Extract the (x, y) coordinate from the center of the cell holding the provided text.  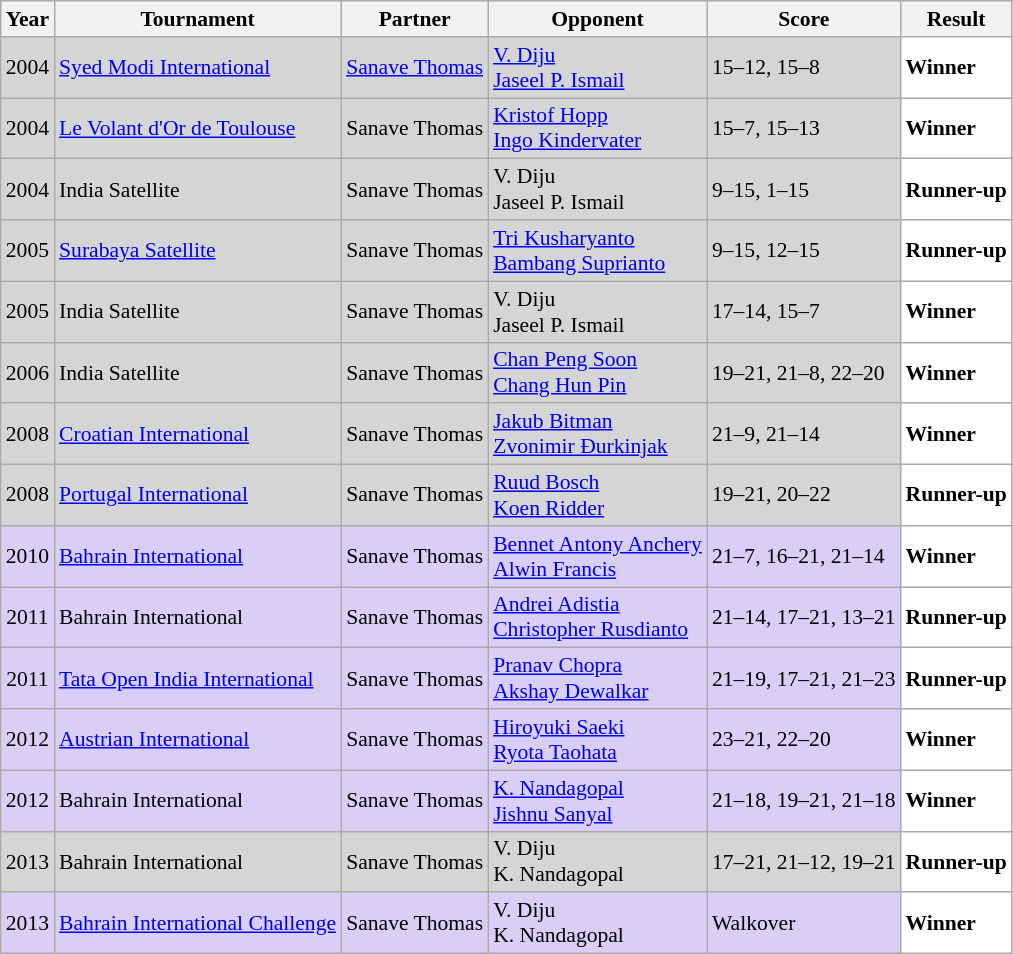
Tournament (198, 19)
Croatian International (198, 434)
17–14, 15–7 (804, 312)
Andrei Adistia Christopher Rusdianto (598, 618)
19–21, 21–8, 22–20 (804, 372)
23–21, 22–20 (804, 740)
Syed Modi International (198, 68)
2010 (28, 556)
2006 (28, 372)
Partner (414, 19)
9–15, 12–15 (804, 250)
15–7, 15–13 (804, 128)
15–12, 15–8 (804, 68)
Pranav Chopra Akshay Dewalkar (598, 678)
21–19, 17–21, 21–23 (804, 678)
Tata Open India International (198, 678)
K. Nandagopal Jishnu Sanyal (598, 800)
Tri Kusharyanto Bambang Suprianto (598, 250)
Le Volant d'Or de Toulouse (198, 128)
Bahrain International Challenge (198, 924)
Kristof Hopp Ingo Kindervater (598, 128)
Bennet Antony Anchery Alwin Francis (598, 556)
Opponent (598, 19)
Walkover (804, 924)
19–21, 20–22 (804, 496)
21–18, 19–21, 21–18 (804, 800)
21–9, 21–14 (804, 434)
21–7, 16–21, 21–14 (804, 556)
Hiroyuki Saeki Ryota Taohata (598, 740)
9–15, 1–15 (804, 190)
Jakub Bitman Zvonimir Đurkinjak (598, 434)
Ruud Bosch Koen Ridder (598, 496)
21–14, 17–21, 13–21 (804, 618)
Austrian International (198, 740)
Portugal International (198, 496)
Result (956, 19)
Year (28, 19)
Score (804, 19)
Surabaya Satellite (198, 250)
Chan Peng Soon Chang Hun Pin (598, 372)
17–21, 21–12, 19–21 (804, 862)
